Return the (x, y) coordinate for the center point of the cell that contains the specified text.  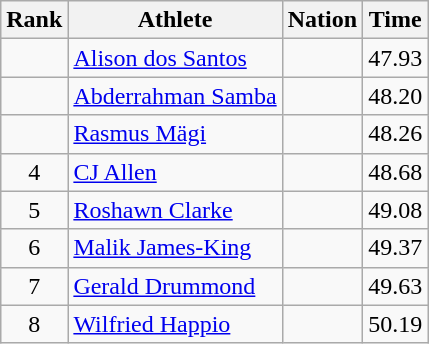
48.68 (396, 172)
Rasmus Mägi (175, 134)
8 (34, 324)
6 (34, 248)
49.08 (396, 210)
Malik James-King (175, 248)
Gerald Drummond (175, 286)
Athlete (175, 20)
48.26 (396, 134)
5 (34, 210)
Abderrahman Samba (175, 96)
Rank (34, 20)
49.63 (396, 286)
7 (34, 286)
Wilfried Happio (175, 324)
Time (396, 20)
47.93 (396, 58)
Alison dos Santos (175, 58)
48.20 (396, 96)
4 (34, 172)
Nation (322, 20)
CJ Allen (175, 172)
Roshawn Clarke (175, 210)
50.19 (396, 324)
49.37 (396, 248)
